For the text-containing cell, return its midpoint in [X, Y] coordinate format. 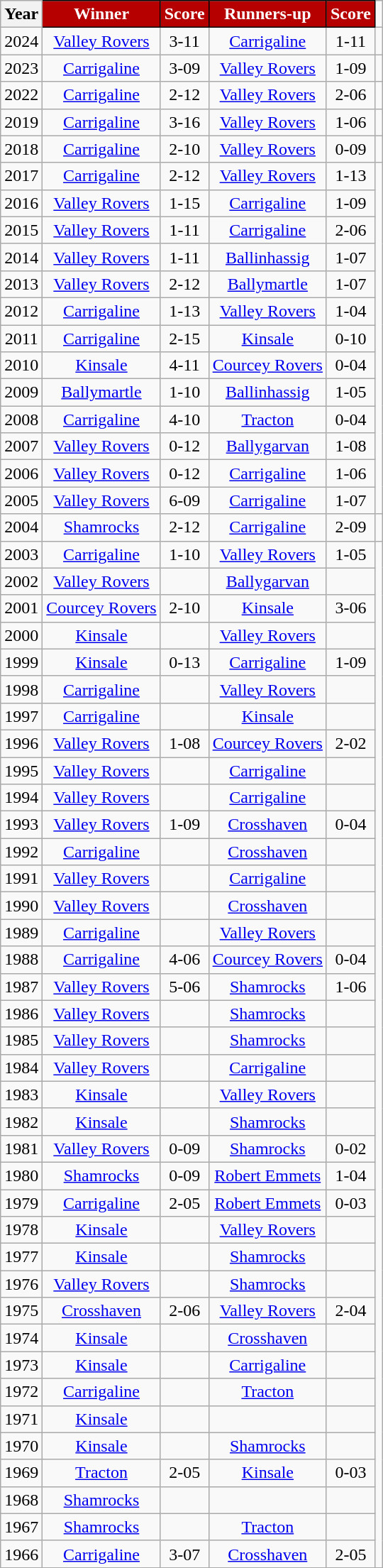
2008 [21, 420]
2019 [21, 122]
1999 [21, 662]
1972 [21, 1392]
1986 [21, 1014]
1997 [21, 716]
2023 [21, 68]
1995 [21, 770]
0-10 [350, 339]
0-13 [184, 662]
3-16 [184, 122]
2007 [21, 446]
4-10 [184, 420]
1967 [21, 1527]
1-15 [184, 203]
2005 [21, 500]
2017 [21, 176]
4-06 [184, 960]
1983 [21, 1095]
1992 [21, 852]
2001 [21, 608]
1966 [21, 1554]
4-11 [184, 366]
1982 [21, 1122]
0-02 [350, 1148]
1976 [21, 1284]
Winner [101, 14]
3-09 [184, 68]
3-11 [184, 41]
1969 [21, 1473]
2-04 [350, 1311]
2022 [21, 95]
2006 [21, 473]
2018 [21, 149]
Year [21, 14]
1990 [21, 906]
2002 [21, 581]
5-06 [184, 987]
3-06 [350, 608]
6-09 [184, 500]
1985 [21, 1041]
1984 [21, 1068]
2-02 [350, 743]
1974 [21, 1338]
1977 [21, 1257]
2013 [21, 284]
1981 [21, 1148]
2015 [21, 230]
2000 [21, 635]
1975 [21, 1311]
1979 [21, 1203]
2024 [21, 41]
1973 [21, 1365]
1994 [21, 798]
1980 [21, 1175]
2-09 [350, 527]
2014 [21, 257]
1989 [21, 933]
1988 [21, 960]
1991 [21, 879]
1987 [21, 987]
2011 [21, 339]
1970 [21, 1446]
Runners-up [267, 14]
3-07 [184, 1554]
1996 [21, 743]
1998 [21, 689]
2010 [21, 366]
2012 [21, 311]
2004 [21, 527]
2016 [21, 203]
1978 [21, 1230]
2009 [21, 393]
2003 [21, 554]
1968 [21, 1500]
1971 [21, 1419]
2-15 [184, 339]
1993 [21, 825]
